Scan for the cell matching the given text and deliver its (x, y) coordinate at center. 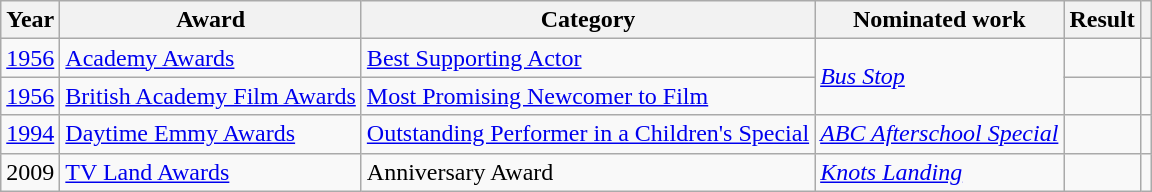
Outstanding Performer in a Children's Special (588, 134)
Anniversary Award (588, 172)
Best Supporting Actor (588, 58)
Daytime Emmy Awards (211, 134)
1994 (30, 134)
British Academy Film Awards (211, 96)
2009 (30, 172)
Result (1102, 20)
ABC Afterschool Special (940, 134)
Knots Landing (940, 172)
Year (30, 20)
Bus Stop (940, 77)
Most Promising Newcomer to Film (588, 96)
Award (211, 20)
TV Land Awards (211, 172)
Academy Awards (211, 58)
Category (588, 20)
Nominated work (940, 20)
